From the cell containing the given text, extract its center point as [X, Y] coordinate. 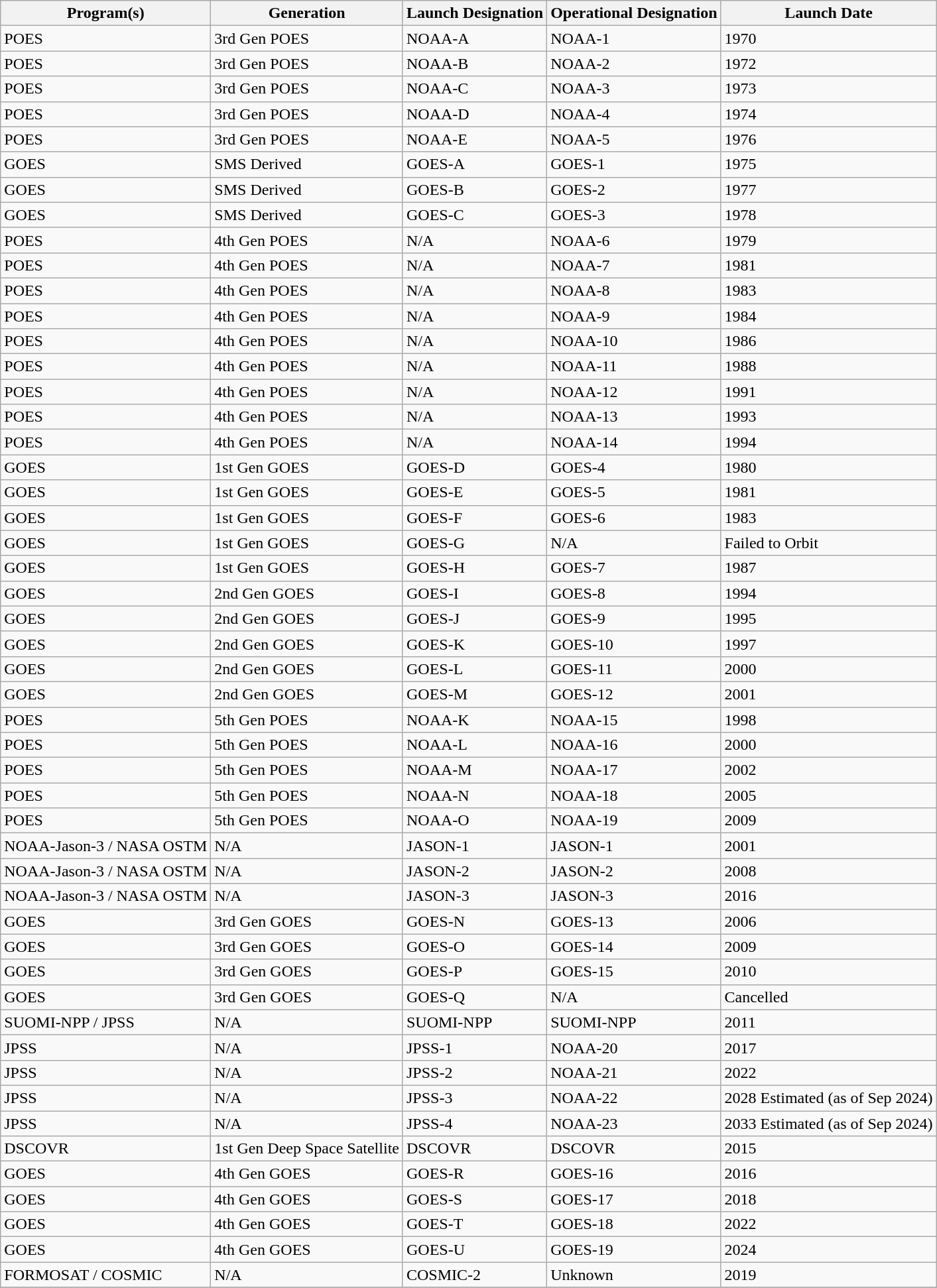
GOES-15 [634, 972]
NOAA-E [475, 139]
1976 [829, 139]
GOES-18 [634, 1224]
NOAA-C [475, 89]
1977 [829, 190]
2008 [829, 871]
NOAA-23 [634, 1124]
GOES-17 [634, 1199]
GOES-8 [634, 593]
GOES-Q [475, 997]
GOES-I [475, 593]
NOAA-7 [634, 265]
NOAA-10 [634, 341]
NOAA-3 [634, 89]
NOAA-M [475, 770]
1973 [829, 89]
GOES-14 [634, 947]
GOES-R [475, 1174]
NOAA-15 [634, 719]
NOAA-21 [634, 1073]
GOES-C [475, 215]
GOES-T [475, 1224]
2028 Estimated (as of Sep 2024) [829, 1098]
2018 [829, 1199]
1988 [829, 367]
GOES-1 [634, 164]
2019 [829, 1275]
1986 [829, 341]
2006 [829, 921]
SUOMI-NPP / JPSS [106, 1022]
GOES-3 [634, 215]
2015 [829, 1149]
GOES-S [475, 1199]
NOAA-20 [634, 1047]
NOAA-2 [634, 64]
1998 [829, 719]
Failed to Orbit [829, 543]
NOAA-22 [634, 1098]
GOES-16 [634, 1174]
JPSS-4 [475, 1124]
GOES-H [475, 568]
GOES-P [475, 972]
GOES-4 [634, 467]
GOES-F [475, 518]
2005 [829, 795]
NOAA-14 [634, 442]
GOES-12 [634, 694]
2010 [829, 972]
1970 [829, 38]
2024 [829, 1250]
1997 [829, 644]
NOAA-5 [634, 139]
GOES-G [475, 543]
NOAA-4 [634, 114]
NOAA-K [475, 719]
NOAA-B [475, 64]
GOES-9 [634, 618]
Generation [307, 13]
GOES-D [475, 467]
GOES-M [475, 694]
NOAA-N [475, 795]
GOES-U [475, 1250]
GOES-2 [634, 190]
1975 [829, 164]
GOES-13 [634, 921]
JPSS-3 [475, 1098]
2017 [829, 1047]
JPSS-1 [475, 1047]
NOAA-9 [634, 316]
GOES-5 [634, 493]
1978 [829, 215]
NOAA-11 [634, 367]
NOAA-13 [634, 417]
GOES-6 [634, 518]
Operational Designation [634, 13]
1974 [829, 114]
FORMOSAT / COSMIC [106, 1275]
2011 [829, 1022]
Launch Date [829, 13]
GOES-E [475, 493]
1979 [829, 240]
GOES-11 [634, 669]
Cancelled [829, 997]
NOAA-1 [634, 38]
NOAA-L [475, 745]
NOAA-6 [634, 240]
1st Gen Deep Space Satellite [307, 1149]
1987 [829, 568]
GOES-O [475, 947]
COSMIC-2 [475, 1275]
1984 [829, 316]
NOAA-18 [634, 795]
JPSS-2 [475, 1073]
NOAA-8 [634, 290]
Launch Designation [475, 13]
GOES-L [475, 669]
1991 [829, 392]
GOES-K [475, 644]
GOES-J [475, 618]
1972 [829, 64]
GOES-7 [634, 568]
1993 [829, 417]
GOES-10 [634, 644]
GOES-19 [634, 1250]
NOAA-D [475, 114]
NOAA-19 [634, 821]
GOES-A [475, 164]
NOAA-17 [634, 770]
NOAA-A [475, 38]
1995 [829, 618]
2033 Estimated (as of Sep 2024) [829, 1124]
GOES-N [475, 921]
2002 [829, 770]
NOAA-12 [634, 392]
Unknown [634, 1275]
NOAA-O [475, 821]
1980 [829, 467]
Program(s) [106, 13]
GOES-B [475, 190]
NOAA-16 [634, 745]
